Find where the given text appears and provide that cell's center as (x, y) coordinate. 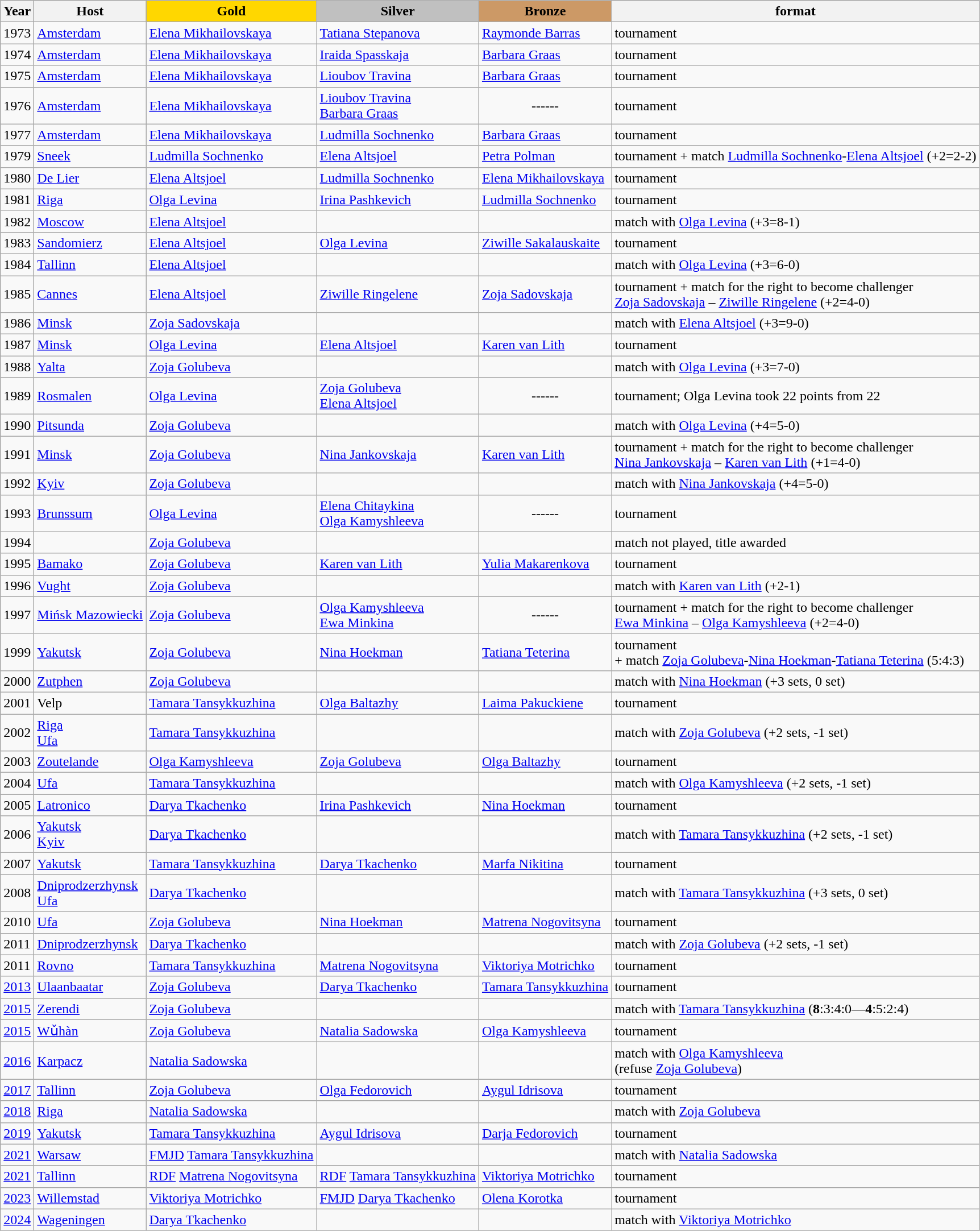
Kyiv (90, 484)
match with Elena Altsjoel (+3=9-0) (796, 324)
2017 (17, 1090)
Darja Fedorovich (545, 1133)
1982 (17, 221)
1997 (17, 615)
2006 (17, 835)
match with Natalia Sadowska (796, 1155)
match with Olga Levina (+4=5-0) (796, 425)
2001 (17, 703)
Iraida Spasskaja (398, 55)
match with Tamara Tansykkuzhina (+2 sets, -1 set) (796, 835)
Yakutsk Kyiv (90, 835)
Year (17, 11)
Zutphen (90, 681)
Brunssum (90, 513)
Ziwille Sakalauskaite (545, 243)
1986 (17, 324)
De Lier (90, 178)
2000 (17, 681)
match with Olga Kamyshleeva(refuse Zoja Golubeva) (796, 1061)
2007 (17, 864)
2003 (17, 762)
Olga Kamyshleeva Ewa Minkina (398, 615)
match with Nina Hoekman (+3 sets, 0 set) (796, 681)
Willemstad (90, 1198)
1979 (17, 156)
Wageningen (90, 1220)
Mińsk Mazowiecki (90, 615)
Tatiana Stepanova (398, 33)
1977 (17, 135)
Wǔhàn (90, 1031)
RDF Matrena Nogovitsyna (231, 1176)
1991 (17, 455)
Raymonde Barras (545, 33)
Lioubov Travina Barbara Graas (398, 106)
match with Olga Levina (+3=7-0) (796, 367)
Sandomierz (90, 243)
format (796, 11)
RDF Tamara Tansykkuzhina (398, 1176)
Laima Pakuckiene (545, 703)
Karpacz (90, 1061)
1993 (17, 513)
2013 (17, 987)
1981 (17, 200)
Cannes (90, 293)
Ulaanbaatar (90, 987)
match with Tamara Tansykkuzhina (8:3:4:0—4:5:2:4) (796, 1009)
1999 (17, 652)
tournament + match Ludmilla Sochnenko-Elena Altsjoel (+2=2-2) (796, 156)
match with Olga Levina (+3=8-1) (796, 221)
2005 (17, 805)
match with Olga Levina (+3=6-0) (796, 264)
Tatiana Teterina (545, 652)
1994 (17, 542)
FMJD Darya Tkachenko (398, 1198)
match with Nina Jankovskaja (+4=5-0) (796, 484)
2023 (17, 1198)
2019 (17, 1133)
Marfa Nikitina (545, 864)
match with Viktoriya Motrichko (796, 1220)
Zoja Golubeva Elena Altsjoel (398, 396)
tournament + match for the right to become challengerNina Jankovskaja – Karen van Lith (+1=4-0) (796, 455)
Dniprodzerzhynsk (90, 944)
Pitsunda (90, 425)
1983 (17, 243)
2024 (17, 1220)
Olena Korotka (545, 1198)
2018 (17, 1112)
1996 (17, 586)
Dniprodzerzhynsk Ufa (90, 893)
1984 (17, 264)
Sneek (90, 156)
match with Olga Kamyshleeva (+2 sets, -1 set) (796, 784)
Zerendi (90, 1009)
Gold (231, 11)
1973 (17, 33)
Riga Ufa (90, 732)
Rosmalen (90, 396)
FMJD Tamara Tansykkuzhina (231, 1155)
tournament + match for the right to become challengerEwa Minkina – Olga Kamyshleeva (+2=4-0) (796, 615)
match with Zoja Golubeva (796, 1112)
2008 (17, 893)
2004 (17, 784)
Petra Polman (545, 156)
1988 (17, 367)
tournament + match for the right to become challengerZoja Sadovskaja – Ziwille Ringelene (+2=4-0) (796, 293)
Rovno (90, 965)
1985 (17, 293)
1989 (17, 396)
2010 (17, 922)
Yalta (90, 367)
Host (90, 11)
Ziwille Ringelene (398, 293)
Olga Fedorovich (398, 1090)
Warsaw (90, 1155)
1974 (17, 55)
1990 (17, 425)
Elena Chitaykina Olga Kamyshleeva (398, 513)
Bronze (545, 11)
1975 (17, 76)
Silver (398, 11)
match not played, title awarded (796, 542)
tournament+ match Zoja Golubeva-Nina Hoekman-Tatiana Teterina (5:4:3) (796, 652)
match with Karen van Lith (+2-1) (796, 586)
1992 (17, 484)
match with Tamara Tansykkuzhina (+3 sets, 0 set) (796, 893)
1976 (17, 106)
1980 (17, 178)
Yulia Makarenkova (545, 564)
Moscow (90, 221)
1995 (17, 564)
Vught (90, 586)
Lioubov Travina (398, 76)
Bamako (90, 564)
Latronico (90, 805)
2002 (17, 732)
tournament; Olga Levina took 22 points from 22 (796, 396)
Nina Jankovskaja (398, 455)
2016 (17, 1061)
Velp (90, 703)
Zoutelande (90, 762)
1987 (17, 345)
